For the text-containing cell, return its midpoint in [X, Y] coordinate format. 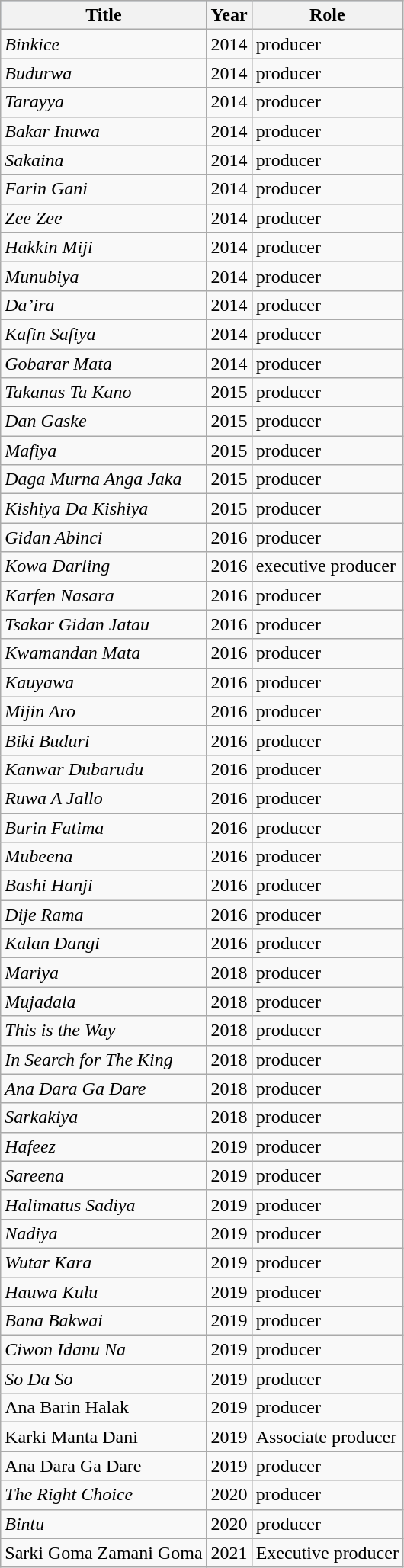
Hakkin Miji [104, 247]
Bintu [104, 1524]
Munubiya [104, 276]
Gobarar Mata [104, 364]
Wutar Kara [104, 1262]
Dan Gaske [104, 422]
Kauyawa [104, 682]
Kishiya Da Kishiya [104, 508]
Burin Fatima [104, 827]
Role [327, 15]
Title [104, 15]
Kanwar Dubarudu [104, 769]
Mariya [104, 973]
Associate producer [327, 1437]
Ana Barin Halak [104, 1408]
Year [229, 15]
Takanas Ta Kano [104, 393]
Daga Murna Anga Jaka [104, 479]
Bana Bakwai [104, 1321]
Tsakar Gidan Jatau [104, 624]
Bashi Hanji [104, 886]
Kalan Dangi [104, 944]
Sareena [104, 1175]
Mubeena [104, 857]
In Search for The King [104, 1060]
Ciwon Idanu Na [104, 1350]
Kowa Darling [104, 566]
Bakar Inuwa [104, 131]
Kafin Safiya [104, 334]
Zee Zee [104, 218]
Binkice [104, 44]
Karfen Nasara [104, 595]
Farin Gani [104, 189]
So Da So [104, 1379]
This is the Way [104, 1031]
Hafeez [104, 1146]
Da’ira [104, 305]
Mujadala [104, 1002]
The Right Choice [104, 1495]
Executive producer [327, 1553]
Kwamandan Mata [104, 653]
Budurwa [104, 73]
Mijin Aro [104, 711]
Sarki Goma Zamani Goma [104, 1553]
Ruwa A Jallo [104, 798]
Sarkakiya [104, 1117]
executive producer [327, 566]
Gidan Abinci [104, 537]
Halimatus Sadiya [104, 1204]
Biki Buduri [104, 740]
Tarayya [104, 102]
Hauwa Kulu [104, 1292]
Nadiya [104, 1233]
Karki Manta Dani [104, 1437]
Sakaina [104, 160]
Mafiya [104, 451]
Dije Rama [104, 915]
2021 [229, 1553]
